From the cell containing the given text, extract its center point as (X, Y) coordinate. 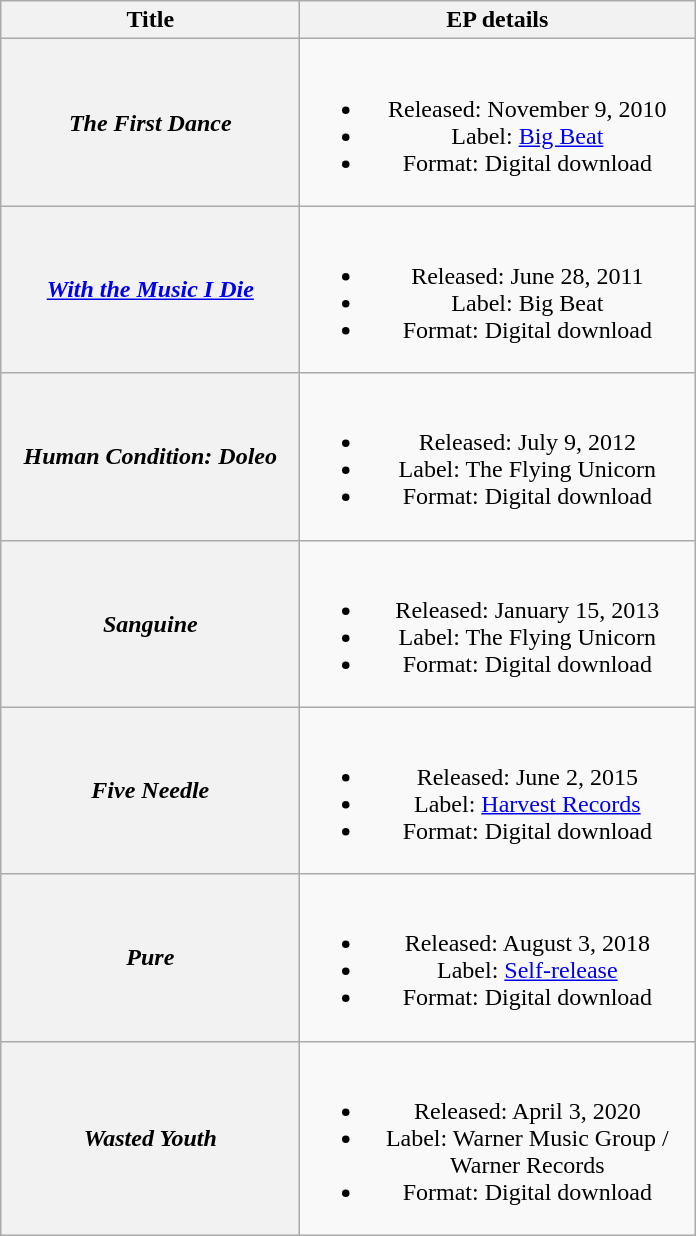
Wasted Youth (150, 1138)
Released: July 9, 2012Label: The Flying UnicornFormat: Digital download (498, 456)
Title (150, 20)
Pure (150, 958)
Five Needle (150, 790)
Released: August 3, 2018Label: Self-releaseFormat: Digital download (498, 958)
Human Condition: Doleo (150, 456)
Released: April 3, 2020Label: Warner Music Group / Warner RecordsFormat: Digital download (498, 1138)
With the Music I Die (150, 290)
Released: January 15, 2013Label: The Flying UnicornFormat: Digital download (498, 624)
Released: June 2, 2015Label: Harvest RecordsFormat: Digital download (498, 790)
Released: June 28, 2011Label: Big BeatFormat: Digital download (498, 290)
The First Dance (150, 122)
EP details (498, 20)
Sanguine (150, 624)
Released: November 9, 2010Label: Big BeatFormat: Digital download (498, 122)
